Pinpoint the cell where the given text exists, returning its (x, y) midpoint coordinate. 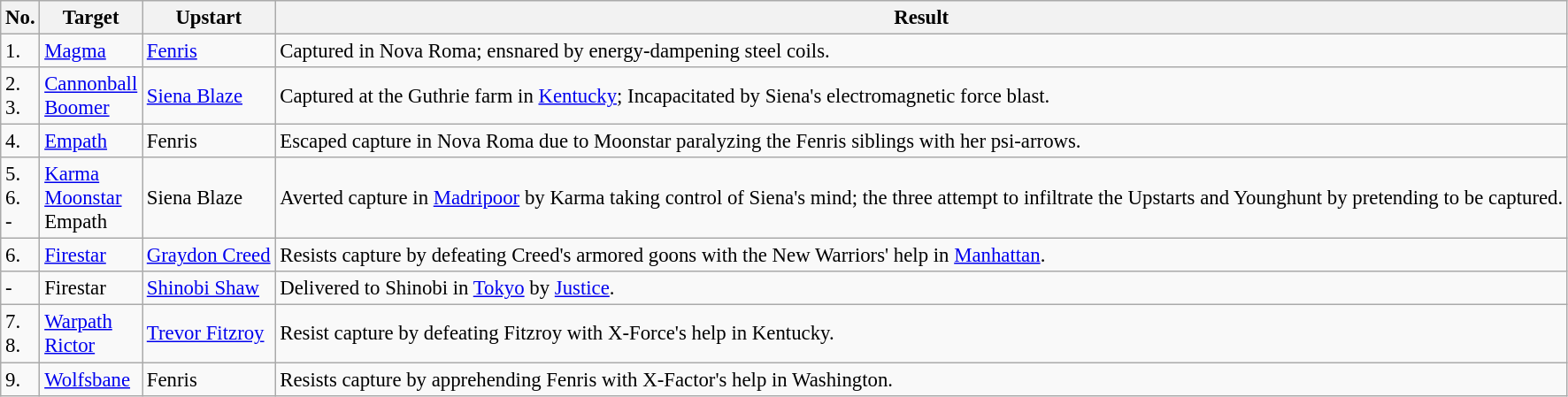
Resists capture by apprehending Fenris with X-Factor's help in Washington. (922, 379)
Target (91, 18)
Delivered to Shinobi in Tokyo by Justice. (922, 289)
Captured at the Guthrie farm in Kentucky; Incapacitated by Siena's electromagnetic force blast. (922, 95)
Empath (91, 141)
Resists capture by defeating Creed's armored goons with the New Warriors' help in Manhattan. (922, 256)
- (20, 289)
7. 8. (20, 334)
Captured in Nova Roma; ensnared by energy-dampening steel coils. (922, 51)
Karma Moonstar Empath (91, 198)
Wolfsbane (91, 379)
Escaped capture in Nova Roma due to Moonstar paralyzing the Fenris siblings with her psi-arrows. (922, 141)
4. (20, 141)
Cannonball Boomer (91, 95)
2. 3. (20, 95)
9. (20, 379)
Resist capture by defeating Fitzroy with X-Force's help in Kentucky. (922, 334)
1. (20, 51)
Result (922, 18)
Trevor Fitzroy (209, 334)
Graydon Creed (209, 256)
No. (20, 18)
Warpath Rictor (91, 334)
5. 6. - (20, 198)
6. (20, 256)
Upstart (209, 18)
Magma (91, 51)
Shinobi Shaw (209, 289)
